Find where the given text appears and provide that cell's center as (X, Y) coordinate. 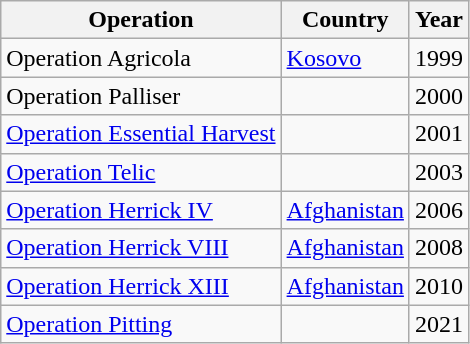
Year (438, 20)
1999 (438, 58)
Country (345, 20)
2000 (438, 96)
Operation Telic (141, 172)
2010 (438, 286)
2006 (438, 210)
Operation Herrick XIII (141, 286)
2003 (438, 172)
Operation (141, 20)
2001 (438, 134)
Operation Pitting (141, 324)
Operation Essential Harvest (141, 134)
Operation Agricola (141, 58)
2008 (438, 248)
Operation Palliser (141, 96)
2021 (438, 324)
Kosovo (345, 58)
Operation Herrick IV (141, 210)
Operation Herrick VIII (141, 248)
